Return (X, Y) of the center of cell containing provided text 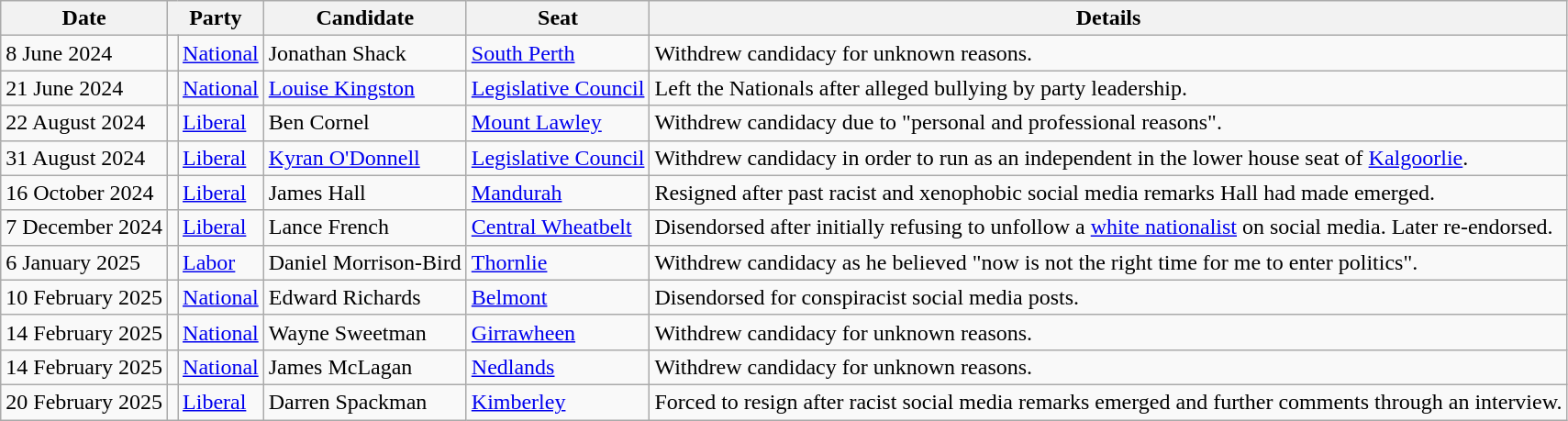
Candidate (365, 18)
Central Wheatbelt (558, 227)
Kimberley (558, 402)
Labor (221, 262)
20 February 2025 (84, 402)
Withdrew candidacy in order to run as an independent in the lower house seat of Kalgoorlie. (1108, 158)
Ben Cornel (365, 123)
10 February 2025 (84, 297)
Withdrew candidacy as he believed "now is not the right time for me to enter politics". (1108, 262)
Resigned after past racist and xenophobic social media remarks Hall had made emerged. (1108, 193)
Girrawheen (558, 332)
Kyran O'Donnell (365, 158)
Forced to resign after racist social media remarks emerged and further comments through an interview. (1108, 402)
Belmont (558, 297)
Nedlands (558, 367)
James Hall (365, 193)
7 December 2024 (84, 227)
Left the Nationals after alleged bullying by party leadership. (1108, 88)
Withdrew candidacy due to "personal and professional reasons". (1108, 123)
Mount Lawley (558, 123)
South Perth (558, 53)
31 August 2024 (84, 158)
Mandurah (558, 193)
James McLagan (365, 367)
Lance French (365, 227)
Disendorsed after initially refusing to unfollow a white nationalist on social media. Later re-endorsed. (1108, 227)
Wayne Sweetman (365, 332)
Darren Spackman (365, 402)
Jonathan Shack (365, 53)
21 June 2024 (84, 88)
Details (1108, 18)
8 June 2024 (84, 53)
16 October 2024 (84, 193)
22 August 2024 (84, 123)
Daniel Morrison-Bird (365, 262)
Disendorsed for conspiracist social media posts. (1108, 297)
Edward Richards (365, 297)
Date (84, 18)
6 January 2025 (84, 262)
Thornlie (558, 262)
Louise Kingston (365, 88)
Party (215, 18)
Seat (558, 18)
